Output the [X, Y] coordinate of the center of the cell containing the given text.  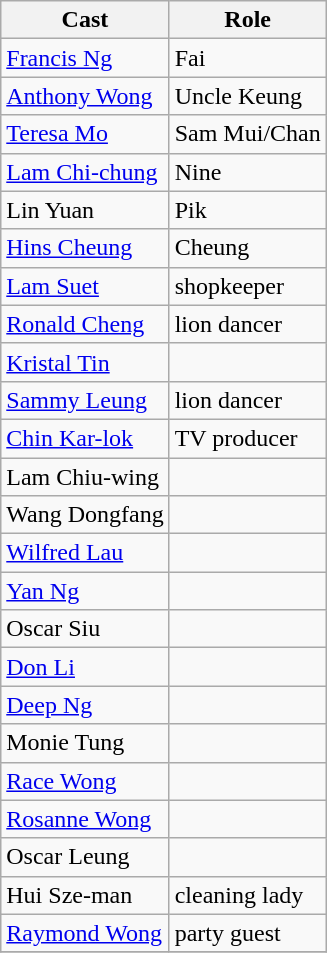
Pik [248, 210]
Rosanne Wong [85, 819]
Cheung [248, 248]
TV producer [248, 438]
Wang Dongfang [85, 515]
Anthony Wong [85, 96]
Don Li [85, 667]
Uncle Keung [248, 96]
Lam Chi-chung [85, 172]
Sam Mui/Chan [248, 134]
Lin Yuan [85, 210]
Lam Chiu-wing [85, 477]
Chin Kar-lok [85, 438]
Oscar Leung [85, 857]
Nine [248, 172]
Sammy Leung [85, 400]
Hui Sze-man [85, 895]
Hins Cheung [85, 248]
shopkeeper [248, 286]
Race Wong [85, 781]
Deep Ng [85, 705]
Cast [85, 20]
Role [248, 20]
Fai [248, 58]
Monie Tung [85, 743]
Teresa Mo [85, 134]
party guest [248, 933]
Kristal Tin [85, 362]
Raymond Wong [85, 933]
cleaning lady [248, 895]
Oscar Siu [85, 629]
Wilfred Lau [85, 553]
Yan Ng [85, 591]
Lam Suet [85, 286]
Francis Ng [85, 58]
Ronald Cheng [85, 324]
